Locate the cell with the specified text and output its (X, Y) center coordinate. 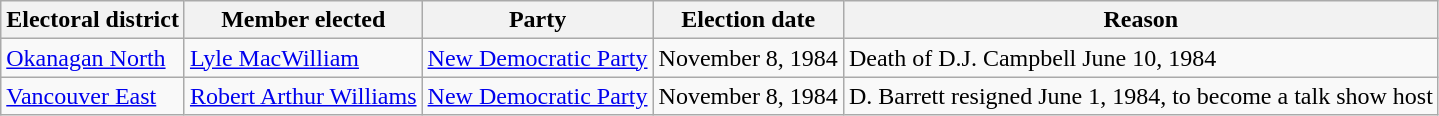
Lyle MacWilliam (303, 58)
Robert Arthur Williams (303, 96)
Okanagan North (93, 58)
Party (538, 20)
Electoral district (93, 20)
D. Barrett resigned June 1, 1984, to become a talk show host (1140, 96)
Death of D.J. Campbell June 10, 1984 (1140, 58)
Reason (1140, 20)
Vancouver East (93, 96)
Election date (748, 20)
Member elected (303, 20)
